Identify which cell holds the provided text, then report its (X, Y) central coordinate. 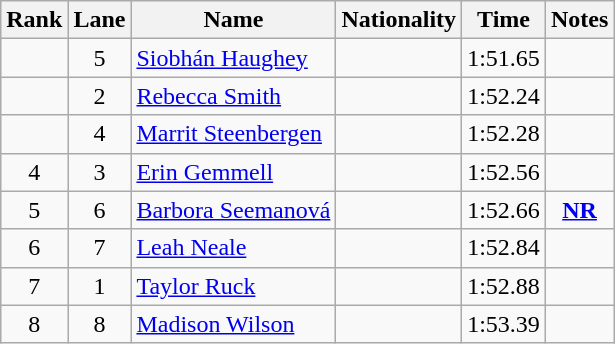
Barbora Seemanová (234, 210)
1:51.65 (504, 58)
1:52.28 (504, 134)
Time (504, 20)
Rebecca Smith (234, 96)
Leah Neale (234, 248)
Rank (34, 20)
Lane (100, 20)
Marrit Steenbergen (234, 134)
Taylor Ruck (234, 286)
1 (100, 286)
1:52.88 (504, 286)
NR (579, 210)
Erin Gemmell (234, 172)
1:52.66 (504, 210)
1:52.84 (504, 248)
Nationality (399, 20)
Notes (579, 20)
1:53.39 (504, 324)
1:52.56 (504, 172)
2 (100, 96)
Madison Wilson (234, 324)
Name (234, 20)
3 (100, 172)
Siobhán Haughey (234, 58)
1:52.24 (504, 96)
